Scan for the cell matching the given text and deliver its (X, Y) coordinate at center. 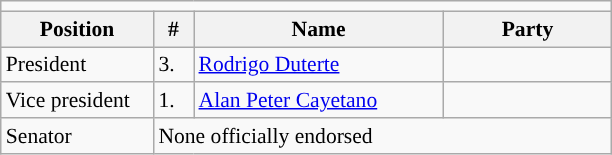
Party (528, 29)
# (173, 29)
President (78, 65)
Alan Peter Cayetano (319, 101)
3. (173, 65)
Senator (78, 136)
1. (173, 101)
None officially endorsed (382, 136)
Name (319, 29)
Vice president (78, 101)
Rodrigo Duterte (319, 65)
Position (78, 29)
